Detect which cell encompasses the target text, then output its (X, Y) center coordinate. 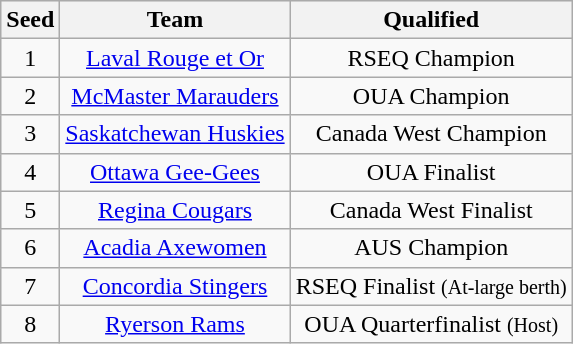
OUA Quarterfinalist (Host) (431, 324)
Team (175, 20)
2 (30, 96)
6 (30, 248)
Canada West Finalist (431, 210)
RSEQ Champion (431, 58)
Concordia Stingers (175, 286)
1 (30, 58)
Canada West Champion (431, 134)
Seed (30, 20)
7 (30, 286)
8 (30, 324)
Ottawa Gee-Gees (175, 172)
Ryerson Rams (175, 324)
AUS Champion (431, 248)
5 (30, 210)
Laval Rouge et Or (175, 58)
Acadia Axewomen (175, 248)
Regina Cougars (175, 210)
Qualified (431, 20)
RSEQ Finalist (At-large berth) (431, 286)
OUA Finalist (431, 172)
Saskatchewan Huskies (175, 134)
4 (30, 172)
3 (30, 134)
OUA Champion (431, 96)
McMaster Marauders (175, 96)
